Return the [X, Y] coordinate for the center point of the cell that contains the specified text.  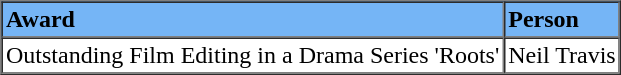
Award [253, 20]
Outstanding Film Editing in a Drama Series 'Roots' [253, 56]
Person [562, 20]
Neil Travis [562, 56]
